Capture the cell that displays the provided text and extract its (x, y) central coordinate. 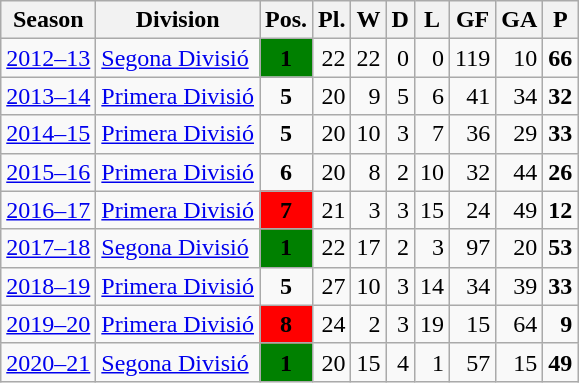
41 (473, 96)
2013–14 (48, 96)
17 (368, 248)
119 (473, 58)
2014–15 (48, 134)
2019–20 (48, 324)
2016–17 (48, 210)
Pos. (286, 20)
27 (332, 286)
29 (520, 134)
Division (178, 20)
36 (473, 134)
44 (520, 172)
2015–16 (48, 172)
64 (520, 324)
D (400, 20)
39 (520, 286)
2012–13 (48, 58)
2017–18 (48, 248)
57 (473, 362)
21 (332, 210)
26 (560, 172)
12 (560, 210)
P (560, 20)
97 (473, 248)
L (432, 20)
GA (520, 20)
19 (432, 324)
2020–21 (48, 362)
Season (48, 20)
53 (560, 248)
14 (432, 286)
W (368, 20)
Pl. (332, 20)
66 (560, 58)
GF (473, 20)
2018–19 (48, 286)
4 (400, 362)
